Extract the (X, Y) coordinate from the center of the cell holding the provided text.  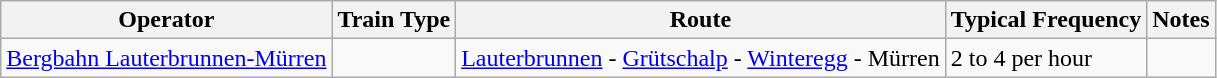
Operator (166, 20)
Bergbahn Lauterbrunnen-Mürren (166, 58)
Route (701, 20)
2 to 4 per hour (1046, 58)
Lauterbrunnen - Grütschalp - Winteregg - Mürren (701, 58)
Train Type (394, 20)
Notes (1181, 20)
Typical Frequency (1046, 20)
